Determine the [x, y] coordinate at the center of the cell enclosing the given text.  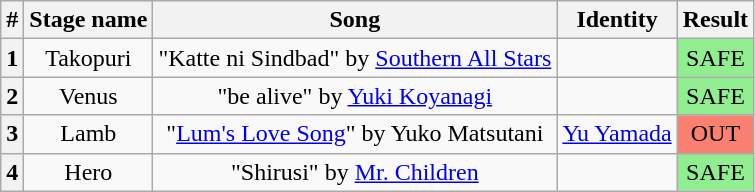
Result [715, 20]
OUT [715, 134]
Hero [88, 172]
Lamb [88, 134]
Yu Yamada [617, 134]
# [12, 20]
Stage name [88, 20]
"Shirusi" by Mr. Children [355, 172]
Takopuri [88, 58]
1 [12, 58]
3 [12, 134]
"Katte ni Sindbad" by Southern All Stars [355, 58]
4 [12, 172]
"Lum's Love Song" by Yuko Matsutani [355, 134]
Song [355, 20]
Venus [88, 96]
"be alive" by Yuki Koyanagi [355, 96]
2 [12, 96]
Identity [617, 20]
